Output the [x, y] coordinate of the center of the cell containing the given text.  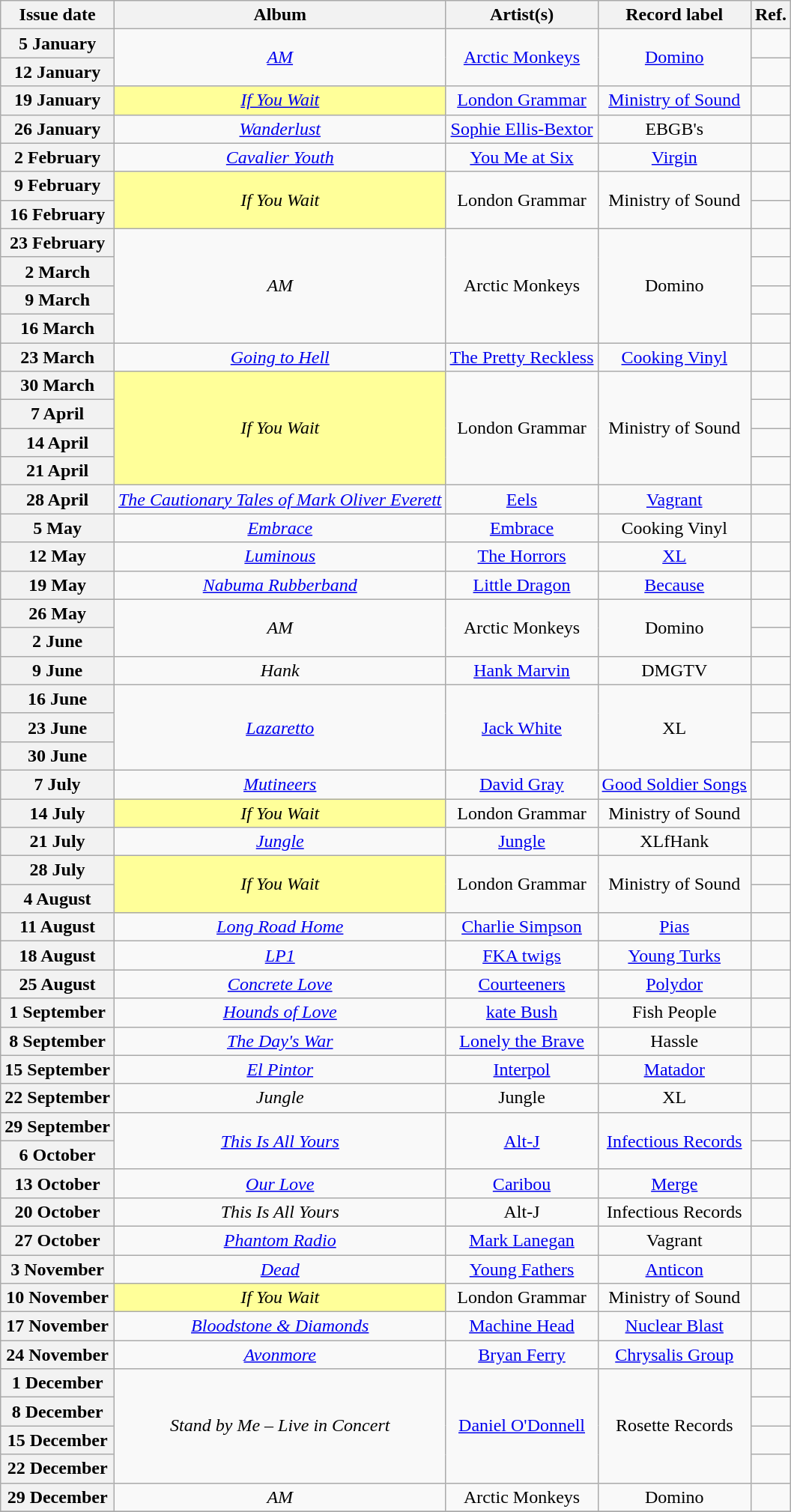
You Me at Six [521, 157]
Good Soldier Songs [674, 784]
27 October [58, 1240]
2 June [58, 642]
7 July [58, 784]
19 January [58, 100]
Pias [674, 927]
16 March [58, 328]
21 July [58, 842]
23 March [58, 357]
4 August [58, 899]
Merge [674, 1183]
Album [280, 15]
The Day's War [280, 1041]
16 February [58, 214]
2 March [58, 271]
The Pretty Reckless [521, 357]
Record label [674, 15]
El Pintor [280, 1069]
12 January [58, 72]
Lonely the Brave [521, 1041]
Hank [280, 670]
kate Bush [521, 1012]
Ref. [770, 15]
22 September [58, 1098]
Mutineers [280, 784]
10 November [58, 1298]
1 December [58, 1383]
16 June [58, 699]
Concrete Love [280, 984]
Luminous [280, 556]
Lazaretto [280, 727]
24 November [58, 1355]
13 October [58, 1183]
Dead [280, 1269]
Little Dragon [521, 585]
Chrysalis Group [674, 1355]
DMGTV [674, 670]
Nabuma Rubberband [280, 585]
Courteeners [521, 984]
Virgin [674, 157]
Phantom Radio [280, 1240]
Bloodstone & Diamonds [280, 1326]
29 December [58, 1497]
Eels [521, 500]
3 November [58, 1269]
Machine Head [521, 1326]
18 August [58, 956]
Avonmore [280, 1355]
XLfHank [674, 842]
8 September [58, 1041]
Going to Hell [280, 357]
LP1 [280, 956]
8 December [58, 1412]
Mark Lanegan [521, 1240]
5 May [58, 528]
2 February [58, 157]
Bryan Ferry [521, 1355]
Stand by Me – Live in Concert [280, 1426]
Anticon [674, 1269]
Our Love [280, 1183]
Hassle [674, 1041]
Long Road Home [280, 927]
22 December [58, 1469]
11 August [58, 927]
6 October [58, 1155]
9 March [58, 300]
14 July [58, 813]
Issue date [58, 15]
Hank Marvin [521, 670]
Daniel O'Donnell [521, 1426]
Interpol [521, 1069]
9 June [58, 670]
20 October [58, 1212]
5 January [58, 43]
Caribou [521, 1183]
17 November [58, 1326]
Young Turks [674, 956]
EBGB's [674, 129]
Fish People [674, 1012]
Artist(s) [521, 15]
21 April [58, 471]
12 May [58, 556]
15 September [58, 1069]
7 April [58, 414]
Hounds of Love [280, 1012]
15 December [58, 1440]
30 June [58, 756]
FKA twigs [521, 956]
Wanderlust [280, 129]
Charlie Simpson [521, 927]
Matador [674, 1069]
The Horrors [521, 556]
26 January [58, 129]
19 May [58, 585]
23 February [58, 243]
Jack White [521, 727]
30 March [58, 386]
Rosette Records [674, 1426]
The Cautionary Tales of Mark Oliver Everett [280, 500]
Polydor [674, 984]
26 May [58, 613]
Nuclear Blast [674, 1326]
14 April [58, 443]
29 September [58, 1126]
Cavalier Youth [280, 157]
23 June [58, 727]
David Gray [521, 784]
28 April [58, 500]
25 August [58, 984]
Because [674, 585]
Sophie Ellis-Bextor [521, 129]
Young Fathers [521, 1269]
1 September [58, 1012]
9 February [58, 186]
28 July [58, 870]
